Find where the given text appears and provide that cell's center as (x, y) coordinate. 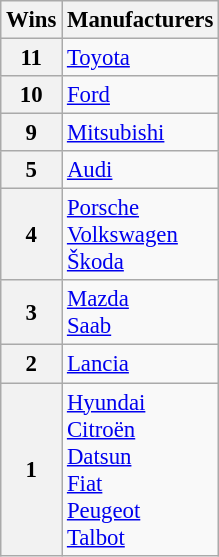
Wins (32, 20)
Porsche Volkswagen Škoda (140, 235)
11 (32, 58)
Toyota (140, 58)
9 (32, 133)
Hyundai Citroën Datsun Fiat Peugeot Talbot (140, 470)
Mitsubishi (140, 133)
Ford (140, 95)
Audi (140, 170)
Manufacturers (140, 20)
2 (32, 364)
3 (32, 312)
Lancia (140, 364)
5 (32, 170)
1 (32, 470)
4 (32, 235)
Mazda Saab (140, 312)
10 (32, 95)
